Extract the [x, y] coordinate from the center of the cell holding the provided text.  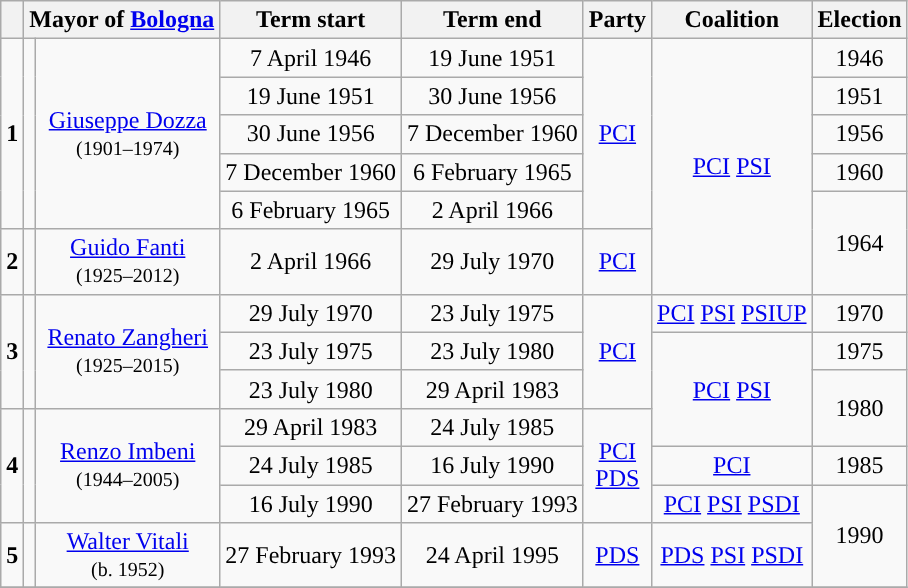
Term start [311, 20]
1964 [860, 242]
2 [12, 262]
Coalition [732, 20]
PCI PSI PSIUP [732, 313]
Party [617, 20]
1980 [860, 408]
1990 [860, 536]
Mayor of Bologna [122, 20]
7 April 1946 [311, 58]
PDS PSI PSDI [732, 556]
3 [12, 351]
Election [860, 20]
Renzo Imbeni (1944–2005) [128, 465]
Walter Vitali (b. 1952) [128, 556]
Guido Fanti (1925–2012) [128, 262]
1 [12, 134]
PDS [617, 556]
1975 [860, 351]
1951 [860, 96]
1960 [860, 172]
5 [12, 556]
Giuseppe Dozza (1901–1974) [128, 134]
1956 [860, 134]
24 April 1995 [492, 556]
4 [12, 465]
1970 [860, 313]
PCIPDS [617, 465]
PCI PSI PSDI [732, 503]
1985 [860, 465]
1946 [860, 58]
Term end [492, 20]
Renato Zangheri (1925–2015) [128, 351]
